Detect which cell encompasses the target text, then output its (X, Y) center coordinate. 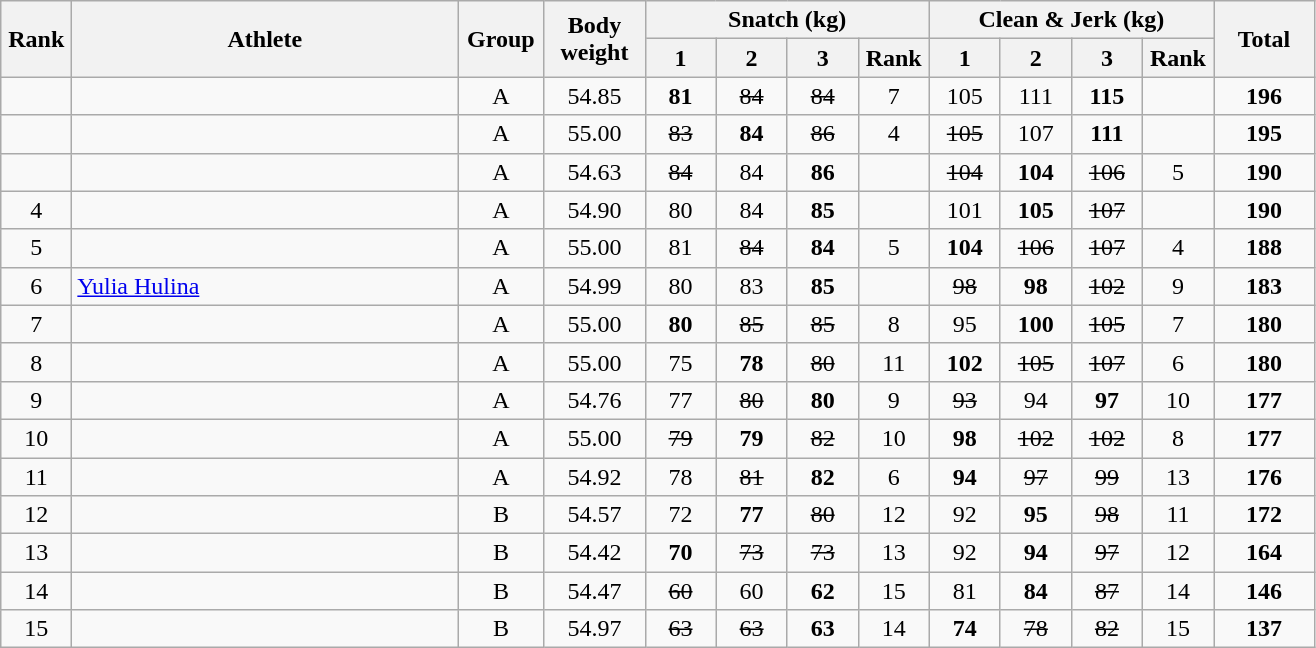
54.99 (594, 286)
93 (964, 400)
54.42 (594, 553)
75 (680, 362)
176 (1264, 477)
54.92 (594, 477)
54.76 (594, 400)
196 (1264, 96)
100 (1036, 324)
146 (1264, 591)
164 (1264, 553)
54.85 (594, 96)
183 (1264, 286)
Yulia Hulina (265, 286)
137 (1264, 629)
Group (501, 39)
Body weight (594, 39)
54.90 (594, 210)
Total (1264, 39)
188 (1264, 248)
54.63 (594, 172)
54.57 (594, 515)
99 (1106, 477)
87 (1106, 591)
54.47 (594, 591)
115 (1106, 96)
Snatch (kg) (787, 20)
172 (1264, 515)
70 (680, 553)
Athlete (265, 39)
195 (1264, 134)
74 (964, 629)
62 (822, 591)
101 (964, 210)
54.97 (594, 629)
72 (680, 515)
Clean & Jerk (kg) (1071, 20)
